Return [X, Y] of the center of cell containing provided text 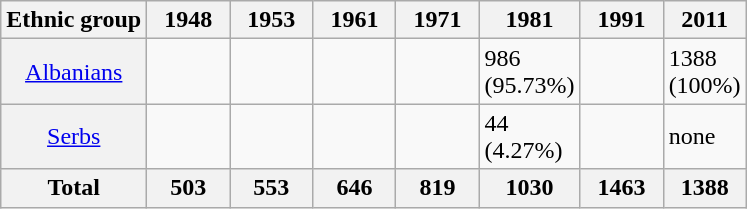
1030 [530, 188]
44 (4.27%) [530, 136]
2011 [704, 20]
986 (95.73%) [530, 72]
Serbs [74, 136]
819 [438, 188]
1953 [272, 20]
646 [354, 188]
none [704, 136]
1388 (100%) [704, 72]
1991 [622, 20]
553 [272, 188]
1948 [188, 20]
Ethnic group [74, 20]
1463 [622, 188]
Total [74, 188]
1961 [354, 20]
1388 [704, 188]
1981 [530, 20]
Albanians [74, 72]
1971 [438, 20]
503 [188, 188]
